Provide the [X, Y] coordinate of the cell's center where the given text is located.  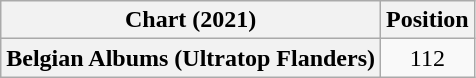
Chart (2021) [191, 20]
112 [428, 58]
Position [428, 20]
Belgian Albums (Ultratop Flanders) [191, 58]
